Return the [x, y] coordinate for the center point of the cell that contains the specified text.  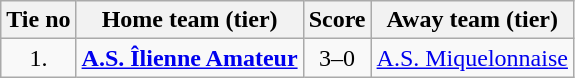
Tie no [38, 20]
A.S. Miquelonnaise [472, 58]
3–0 [337, 58]
1. [38, 58]
Score [337, 20]
Away team (tier) [472, 20]
A.S. Îlienne Amateur [190, 58]
Home team (tier) [190, 20]
